Pinpoint the cell where the given text exists, returning its (x, y) midpoint coordinate. 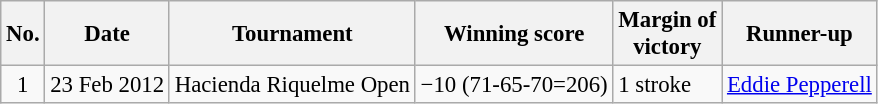
Date (107, 34)
Eddie Pepperell (800, 85)
Hacienda Riquelme Open (292, 85)
23 Feb 2012 (107, 85)
1 stroke (668, 85)
No. (23, 34)
−10 (71-65-70=206) (514, 85)
Margin ofvictory (668, 34)
Winning score (514, 34)
Runner-up (800, 34)
1 (23, 85)
Tournament (292, 34)
